Identify which cell holds the provided text, then report its [X, Y] central coordinate. 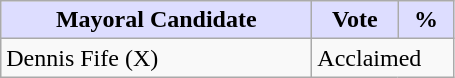
% [426, 20]
Dennis Fife (X) [156, 58]
Vote [355, 20]
Acclaimed [383, 58]
Mayoral Candidate [156, 20]
